Locate the cell with the specified text and output its (X, Y) center coordinate. 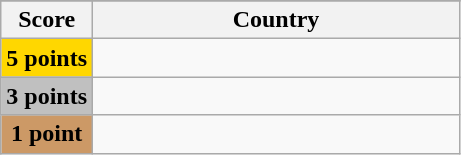
1 point (47, 134)
Score (47, 20)
3 points (47, 96)
5 points (47, 58)
Country (276, 20)
